Locate the cell with the specified text and output its (x, y) center coordinate. 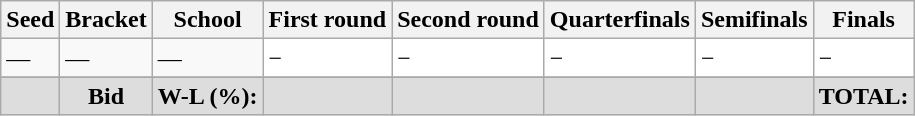
School (208, 20)
Finals (864, 20)
W-L (%): (208, 96)
Bid (106, 96)
Bracket (106, 20)
Seed (30, 20)
— (30, 58)
First round (328, 20)
Quarterfinals (620, 20)
Semifinals (754, 20)
TOTAL: (864, 96)
Second round (468, 20)
